Return the (X, Y) coordinate for the center point of the cell that contains the specified text.  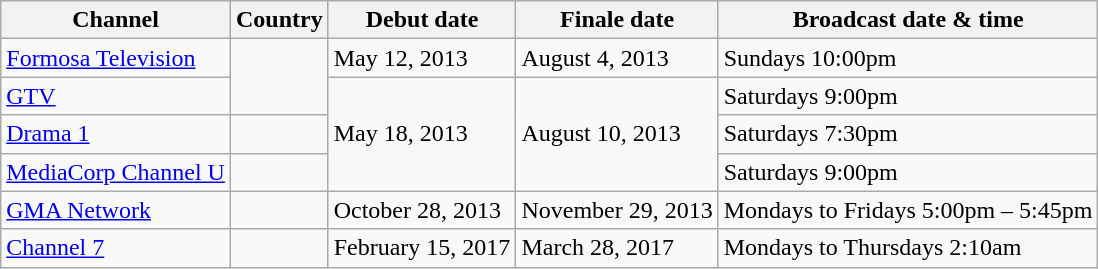
GTV (116, 96)
Mondays to Thursdays 2:10am (908, 248)
March 28, 2017 (617, 248)
MediaCorp Channel U (116, 172)
May 12, 2013 (422, 58)
Sundays 10:00pm (908, 58)
Broadcast date & time (908, 20)
May 18, 2013 (422, 134)
Mondays to Fridays 5:00pm – 5:45pm (908, 210)
Debut date (422, 20)
August 10, 2013 (617, 134)
Finale date (617, 20)
Channel (116, 20)
October 28, 2013 (422, 210)
November 29, 2013 (617, 210)
Drama 1 (116, 134)
Country (279, 20)
Formosa Television (116, 58)
GMA Network (116, 210)
August 4, 2013 (617, 58)
Saturdays 7:30pm (908, 134)
February 15, 2017 (422, 248)
Channel 7 (116, 248)
